For the text-containing cell, return its midpoint in (x, y) coordinate format. 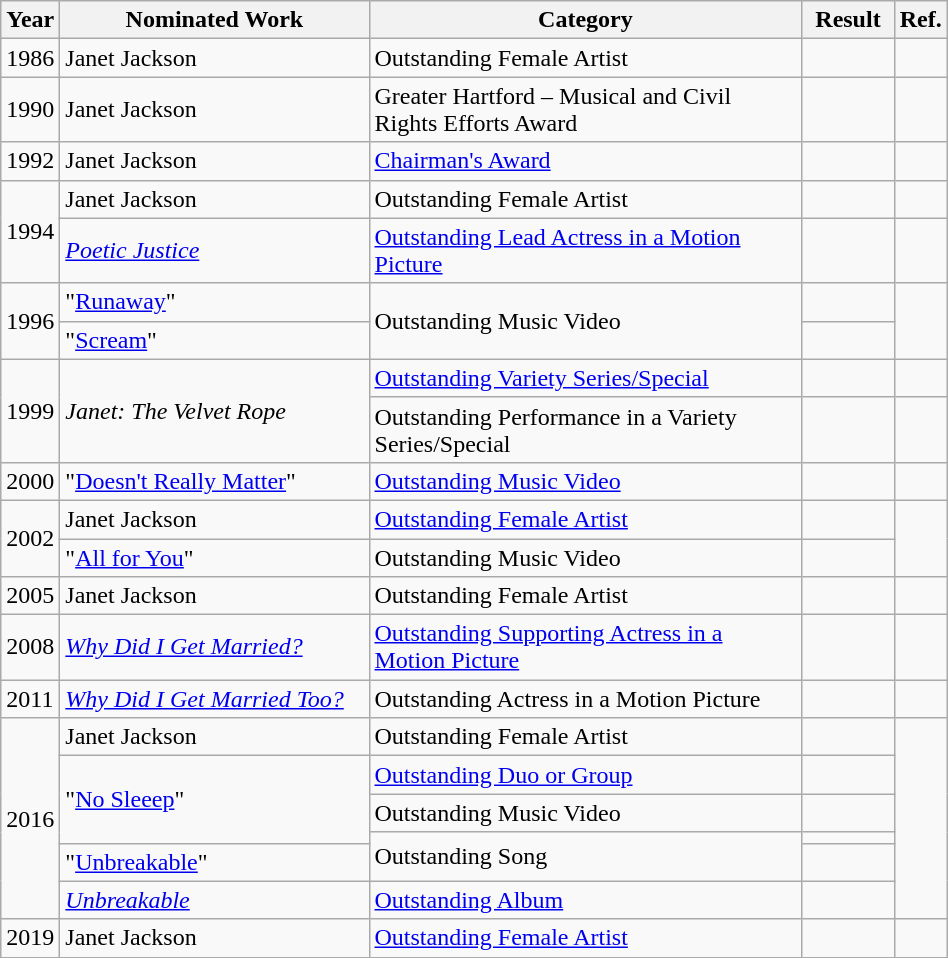
"All for You" (214, 557)
1986 (30, 58)
Outstanding Actress in a Motion Picture (586, 699)
Why Did I Get Married Too? (214, 699)
"Doesn't Really Matter" (214, 481)
1994 (30, 232)
"Unbreakable" (214, 862)
Greater Hartford – Musical and Civil Rights Efforts Award (586, 110)
"Runaway" (214, 302)
2011 (30, 699)
Why Did I Get Married? (214, 648)
Result (848, 20)
"Scream" (214, 340)
Outstanding Song (586, 856)
2019 (30, 938)
2002 (30, 538)
Outstanding Supporting Actress in a Motion Picture (586, 648)
Category (586, 20)
2005 (30, 596)
1999 (30, 410)
2000 (30, 481)
Outstanding Variety Series/Special (586, 378)
Year (30, 20)
"No Sleeep" (214, 800)
2008 (30, 648)
Outstanding Duo or Group (586, 775)
Outstanding Album (586, 900)
Ref. (920, 20)
2016 (30, 818)
Poetic Justice (214, 250)
Outstanding Lead Actress in a Motion Picture (586, 250)
1996 (30, 321)
Chairman's Award (586, 161)
Janet: The Velvet Rope (214, 410)
1992 (30, 161)
1990 (30, 110)
Outstanding Performance in a Variety Series/Special (586, 430)
Nominated Work (214, 20)
Unbreakable (214, 900)
